From the cell containing the given text, extract its center point as [x, y] coordinate. 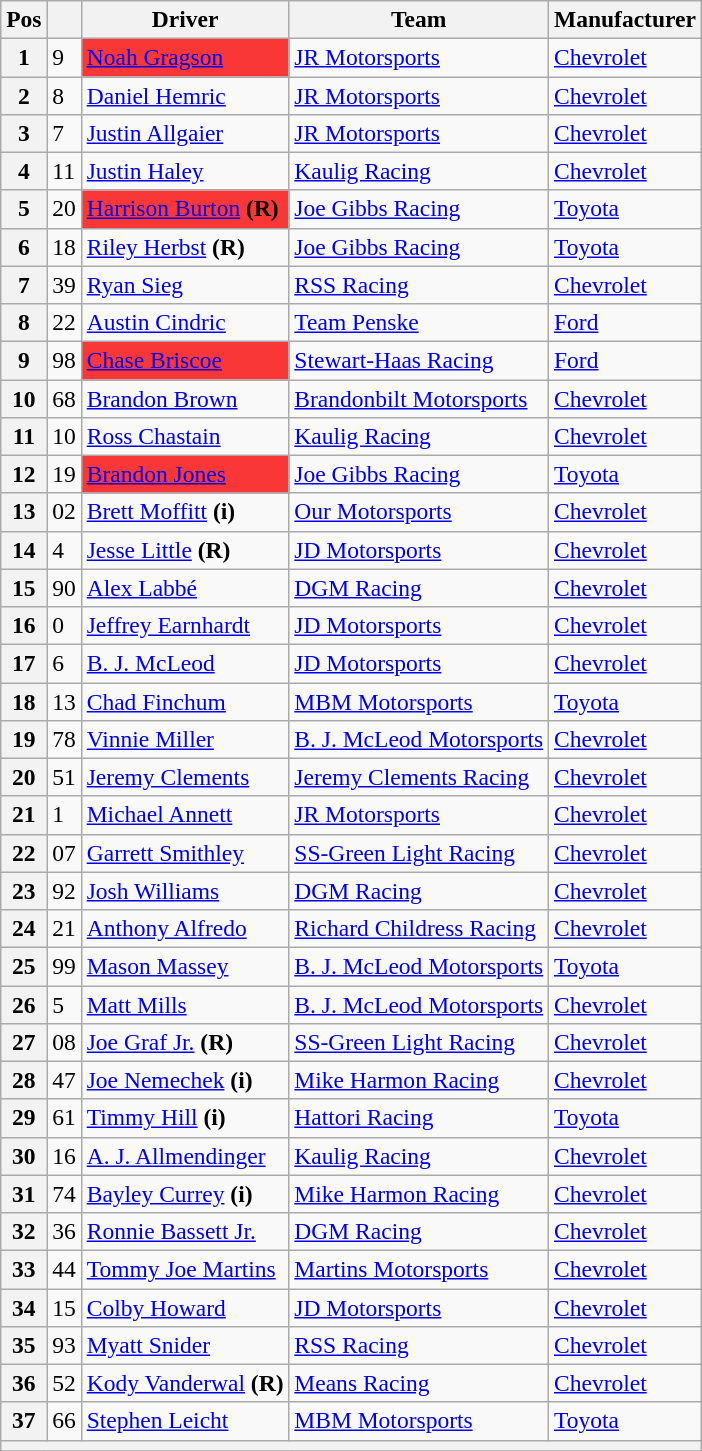
Chad Finchum [185, 701]
92 [64, 891]
Anthony Alfredo [185, 928]
68 [64, 398]
Driver [185, 19]
30 [24, 1156]
34 [24, 1307]
25 [24, 966]
98 [64, 360]
Jeffrey Earnhardt [185, 625]
51 [64, 777]
Means Racing [419, 1383]
47 [64, 1080]
74 [64, 1194]
2 [24, 95]
Garrett Smithley [185, 853]
93 [64, 1345]
66 [64, 1421]
Stewart-Haas Racing [419, 360]
Austin Cindric [185, 322]
Riley Herbst (R) [185, 247]
Hattori Racing [419, 1118]
3 [24, 133]
Richard Childress Racing [419, 928]
B. J. McLeod [185, 663]
61 [64, 1118]
Pos [24, 19]
37 [24, 1421]
24 [24, 928]
Harrison Burton (R) [185, 209]
08 [64, 1042]
Joe Graf Jr. (R) [185, 1042]
Ronnie Bassett Jr. [185, 1231]
99 [64, 966]
Matt Mills [185, 1004]
90 [64, 588]
31 [24, 1194]
0 [64, 625]
Joe Nemechek (i) [185, 1080]
78 [64, 739]
Jeremy Clements [185, 777]
Jesse Little (R) [185, 550]
Jeremy Clements Racing [419, 777]
Josh Williams [185, 891]
07 [64, 853]
35 [24, 1345]
Mason Massey [185, 966]
Justin Haley [185, 171]
17 [24, 663]
Alex Labbé [185, 588]
33 [24, 1269]
23 [24, 891]
Brandon Brown [185, 398]
Chase Briscoe [185, 360]
Daniel Hemric [185, 95]
14 [24, 550]
A. J. Allmendinger [185, 1156]
28 [24, 1080]
Team Penske [419, 322]
Ross Chastain [185, 436]
Colby Howard [185, 1307]
Michael Annett [185, 815]
Team [419, 19]
Vinnie Miller [185, 739]
12 [24, 474]
39 [64, 285]
Tommy Joe Martins [185, 1269]
Kody Vanderwal (R) [185, 1383]
Brett Moffitt (i) [185, 512]
Martins Motorsports [419, 1269]
Justin Allgaier [185, 133]
27 [24, 1042]
29 [24, 1118]
02 [64, 512]
Noah Gragson [185, 57]
Ryan Sieg [185, 285]
26 [24, 1004]
Brandonbilt Motorsports [419, 398]
Our Motorsports [419, 512]
Bayley Currey (i) [185, 1194]
Brandon Jones [185, 474]
Manufacturer [626, 19]
32 [24, 1231]
44 [64, 1269]
52 [64, 1383]
Stephen Leicht [185, 1421]
Timmy Hill (i) [185, 1118]
Myatt Snider [185, 1345]
